Provide the (X, Y) coordinate of the cell's center where the given text is located.  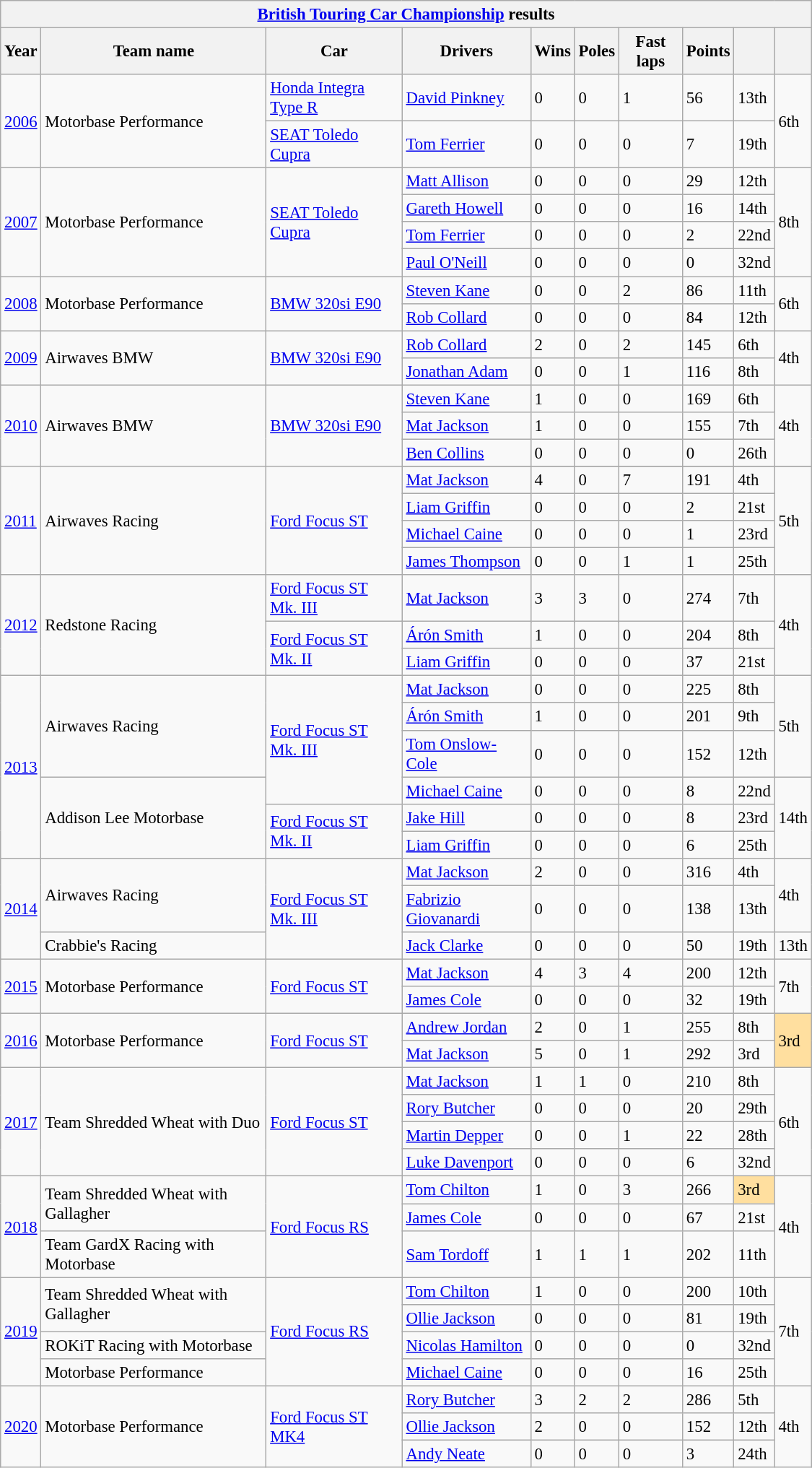
2006 (21, 121)
2016 (21, 1041)
274 (709, 598)
29 (709, 181)
Car (334, 52)
Jake Hill (466, 817)
2010 (21, 426)
50 (709, 946)
2019 (21, 1332)
22 (709, 1136)
204 (709, 635)
28th (754, 1136)
Gareth Howell (466, 209)
266 (709, 1190)
British Touring Car Championship results (406, 14)
255 (709, 1028)
Jonathan Adam (466, 371)
10th (754, 1291)
116 (709, 371)
Crabbie's Racing (154, 946)
2013 (21, 767)
24th (754, 1454)
Andy Neate (466, 1454)
Wins (553, 52)
Redstone Racing (154, 625)
Andrew Jordan (466, 1028)
26th (754, 453)
Ben Collins (466, 453)
Matt Allison (466, 181)
Tom Onslow-Cole (466, 754)
32 (709, 1000)
138 (709, 908)
292 (709, 1054)
84 (709, 317)
5 (553, 1054)
37 (709, 662)
2011 (21, 521)
2017 (21, 1122)
2015 (21, 986)
201 (709, 717)
67 (709, 1217)
Poles (596, 52)
155 (709, 426)
David Pinkney (466, 98)
Team Shredded Wheat with Duo (154, 1122)
Year (21, 52)
145 (709, 344)
Fast laps (650, 52)
Sam Tordoff (466, 1254)
Drivers (466, 52)
56 (709, 98)
Fabrizio Giovanardi (466, 908)
James Thompson (466, 562)
Points (709, 52)
191 (709, 480)
316 (709, 872)
Ford Focus ST MK4 (334, 1427)
Addison Lee Motorbase (154, 817)
169 (709, 399)
Martin Depper (466, 1136)
Team GardX Racing with Motorbase (154, 1254)
2008 (21, 303)
2007 (21, 222)
Honda Integra Type R (334, 98)
Luke Davenport (466, 1163)
2020 (21, 1427)
202 (709, 1254)
9th (754, 717)
2012 (21, 625)
210 (709, 1082)
ROKiT Racing with Motorbase (154, 1345)
2018 (21, 1227)
Jack Clarke (466, 946)
286 (709, 1399)
Nicolas Hamilton (466, 1345)
29th (754, 1108)
81 (709, 1318)
86 (709, 290)
20 (709, 1108)
Team name (154, 52)
2009 (21, 358)
Paul O'Neill (466, 263)
2014 (21, 909)
225 (709, 690)
